Return the [X, Y] coordinate for the center point of the cell that contains the specified text.  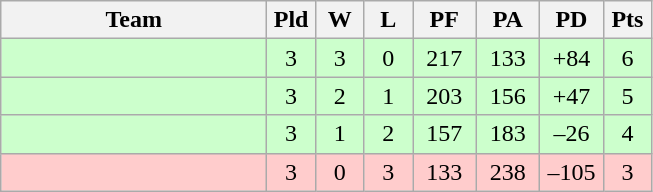
Team [134, 20]
238 [508, 172]
217 [444, 58]
+47 [572, 96]
W [340, 20]
+84 [572, 58]
183 [508, 134]
156 [508, 96]
6 [628, 58]
157 [444, 134]
203 [444, 96]
Pld [292, 20]
–105 [572, 172]
4 [628, 134]
L [388, 20]
–26 [572, 134]
PA [508, 20]
PF [444, 20]
5 [628, 96]
PD [572, 20]
Pts [628, 20]
